Locate the cell with the specified text and output its [X, Y] center coordinate. 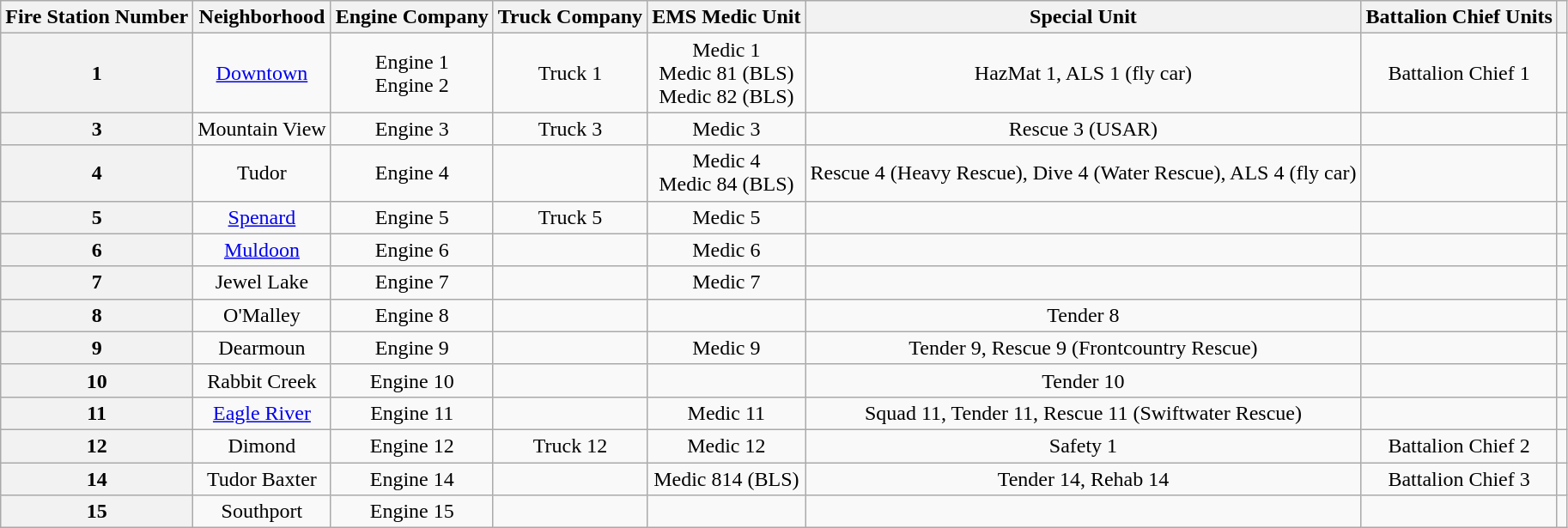
Medic 11 [726, 413]
Medic 7 [726, 282]
Safety 1 [1084, 446]
Battalion Chief 3 [1459, 478]
Engine 6 [412, 250]
Truck Company [570, 17]
Medic 4Medic 84 (BLS) [726, 173]
Tudor [262, 173]
Dearmoun [262, 348]
HazMat 1, ALS 1 (fly car) [1084, 73]
Medic 1Medic 81 (BLS)Medic 82 (BLS) [726, 73]
Truck 1 [570, 73]
Medic 12 [726, 446]
Medic 814 (BLS) [726, 478]
Engine Company [412, 17]
Engine 4 [412, 173]
Rabbit Creek [262, 380]
Mountain View [262, 129]
Engine 3 [412, 129]
Special Unit [1084, 17]
O'Malley [262, 315]
Tender 8 [1084, 315]
14 [97, 478]
Battalion Chief 2 [1459, 446]
Battalion Chief 1 [1459, 73]
10 [97, 380]
Fire Station Number [97, 17]
Medic 3 [726, 129]
Medic 5 [726, 217]
Neighborhood [262, 17]
Medic 6 [726, 250]
Truck 3 [570, 129]
Engine 15 [412, 512]
Truck 12 [570, 446]
Engine 10 [412, 380]
Tender 9, Rescue 9 (Frontcountry Rescue) [1084, 348]
4 [97, 173]
Rescue 3 (USAR) [1084, 129]
Tudor Baxter [262, 478]
Engine 11 [412, 413]
Engine 14 [412, 478]
Engine 5 [412, 217]
Battalion Chief Units [1459, 17]
Jewel Lake [262, 282]
Rescue 4 (Heavy Rescue), Dive 4 (Water Rescue), ALS 4 (fly car) [1084, 173]
Southport [262, 512]
Eagle River [262, 413]
8 [97, 315]
1 [97, 73]
Dimond [262, 446]
12 [97, 446]
11 [97, 413]
Medic 9 [726, 348]
Tender 10 [1084, 380]
Muldoon [262, 250]
5 [97, 217]
Squad 11, Tender 11, Rescue 11 (Swiftwater Rescue) [1084, 413]
15 [97, 512]
Engine 8 [412, 315]
Downtown [262, 73]
Spenard [262, 217]
6 [97, 250]
Truck 5 [570, 217]
9 [97, 348]
Engine 7 [412, 282]
Engine 9 [412, 348]
Engine 1Engine 2 [412, 73]
3 [97, 129]
EMS Medic Unit [726, 17]
Tender 14, Rehab 14 [1084, 478]
Engine 12 [412, 446]
7 [97, 282]
